Locate the cell with the specified text and output its (x, y) center coordinate. 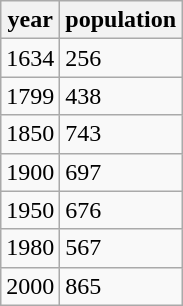
1634 (30, 58)
1980 (30, 248)
697 (121, 172)
1850 (30, 134)
676 (121, 210)
743 (121, 134)
2000 (30, 286)
567 (121, 248)
year (30, 20)
1900 (30, 172)
1950 (30, 210)
256 (121, 58)
1799 (30, 96)
438 (121, 96)
865 (121, 286)
population (121, 20)
